Determine the (x, y) coordinate at the center of the cell enclosing the given text.  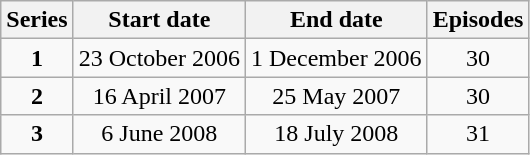
Start date (159, 20)
31 (478, 134)
End date (336, 20)
3 (37, 134)
6 June 2008 (159, 134)
25 May 2007 (336, 96)
16 April 2007 (159, 96)
2 (37, 96)
18 July 2008 (336, 134)
Series (37, 20)
1 December 2006 (336, 58)
1 (37, 58)
23 October 2006 (159, 58)
Episodes (478, 20)
